Output the [X, Y] coordinate of the center of the cell containing the given text.  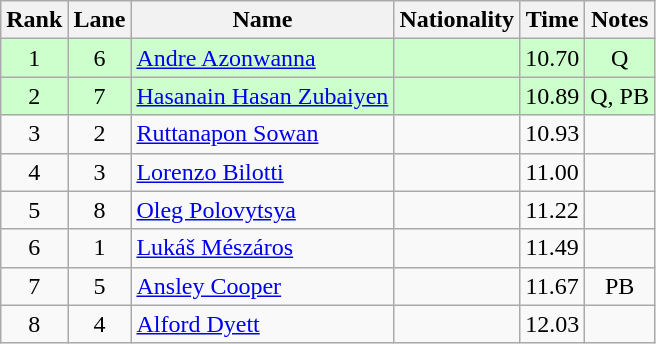
Oleg Polovytsya [262, 210]
Rank [34, 20]
Nationality [457, 20]
11.00 [552, 172]
Notes [620, 20]
Q, PB [620, 96]
Hasanain Hasan Zubaiyen [262, 96]
Andre Azonwanna [262, 58]
PB [620, 286]
Lukáš Mészáros [262, 248]
Time [552, 20]
11.67 [552, 286]
Ansley Cooper [262, 286]
11.22 [552, 210]
12.03 [552, 324]
Lorenzo Bilotti [262, 172]
Q [620, 58]
10.93 [552, 134]
11.49 [552, 248]
10.89 [552, 96]
Ruttanapon Sowan [262, 134]
Name [262, 20]
Lane [100, 20]
Alford Dyett [262, 324]
10.70 [552, 58]
